Return (x, y) of the center of cell containing provided text 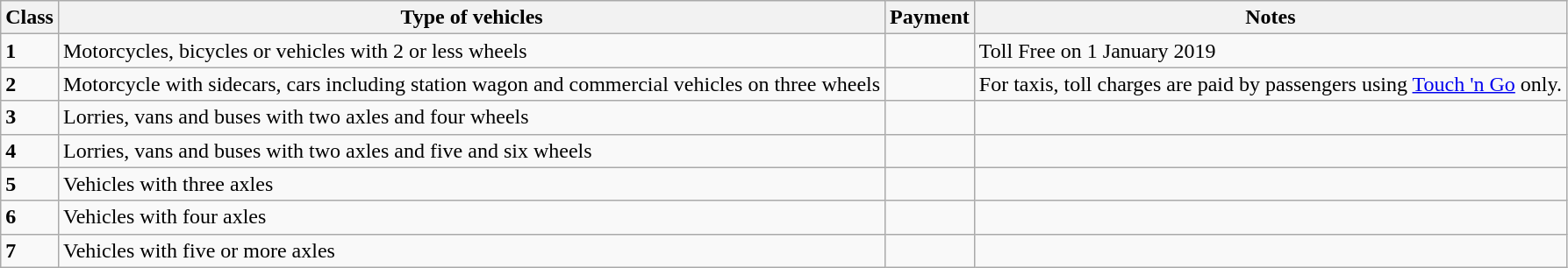
3 (30, 117)
Toll Free on 1 January 2019 (1271, 51)
2 (30, 84)
Motorcycle with sidecars, cars including station wagon and commercial vehicles on three wheels (471, 84)
Vehicles with three axles (471, 184)
4 (30, 151)
Vehicles with four axles (471, 217)
5 (30, 184)
Lorries, vans and buses with two axles and five and six wheels (471, 151)
Class (30, 18)
Payment (930, 18)
For taxis, toll charges are paid by passengers using Touch 'n Go only. (1271, 84)
7 (30, 250)
Lorries, vans and buses with two axles and four wheels (471, 117)
6 (30, 217)
1 (30, 51)
Vehicles with five or more axles (471, 250)
Type of vehicles (471, 18)
Notes (1271, 18)
Motorcycles, bicycles or vehicles with 2 or less wheels (471, 51)
